From the cell containing the given text, extract its center point as [x, y] coordinate. 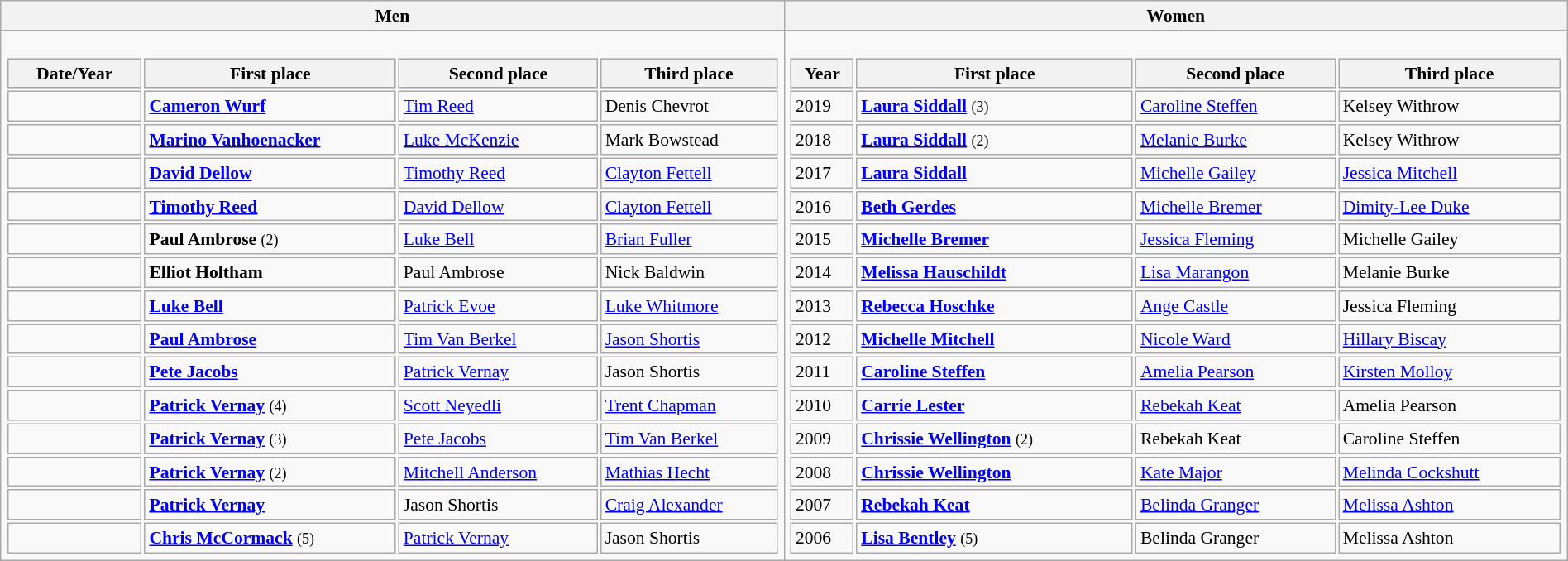
Cameron Wurf [270, 106]
Patrick Evoe [498, 306]
Mark Bowstead [689, 141]
Trent Chapman [689, 405]
Kirsten Molloy [1449, 372]
Marino Vanhoenacker [270, 141]
2016 [822, 207]
Rebecca Hoschke [994, 306]
Melinda Cockshutt [1449, 472]
2006 [822, 538]
Patrick Vernay (2) [270, 472]
Denis Chevrot [689, 106]
Nick Baldwin [689, 273]
Chrissie Wellington [994, 472]
2014 [822, 273]
Ange Castle [1236, 306]
Dimity-Lee Duke [1449, 207]
Men [392, 16]
2015 [822, 240]
Tim Reed [498, 106]
Hillary Biscay [1449, 339]
Laura Siddall [994, 174]
Chrissie Wellington (2) [994, 439]
Scott Neyedli [498, 405]
Date/Year [74, 73]
Jessica Mitchell [1449, 174]
Elliot Holtham [270, 273]
2019 [822, 106]
Nicole Ward [1236, 339]
Mitchell Anderson [498, 472]
Luke McKenzie [498, 141]
Brian Fuller [689, 240]
Mathias Hecht [689, 472]
Kate Major [1236, 472]
Michelle Mitchell [994, 339]
Patrick Vernay (4) [270, 405]
Chris McCormack (5) [270, 538]
Luke Whitmore [689, 306]
Year [822, 73]
2011 [822, 372]
2009 [822, 439]
Laura Siddall (2) [994, 141]
Women [1176, 16]
Paul Ambrose (2) [270, 240]
Beth Gerdes [994, 207]
Patrick Vernay (3) [270, 439]
Carrie Lester [994, 405]
Laura Siddall (3) [994, 106]
2018 [822, 141]
2017 [822, 174]
Lisa Marangon [1236, 273]
Lisa Bentley (5) [994, 538]
Craig Alexander [689, 505]
Melissa Hauschildt [994, 273]
2013 [822, 306]
2012 [822, 339]
2007 [822, 505]
2008 [822, 472]
2010 [822, 405]
